Detect which cell encompasses the target text, then output its [X, Y] center coordinate. 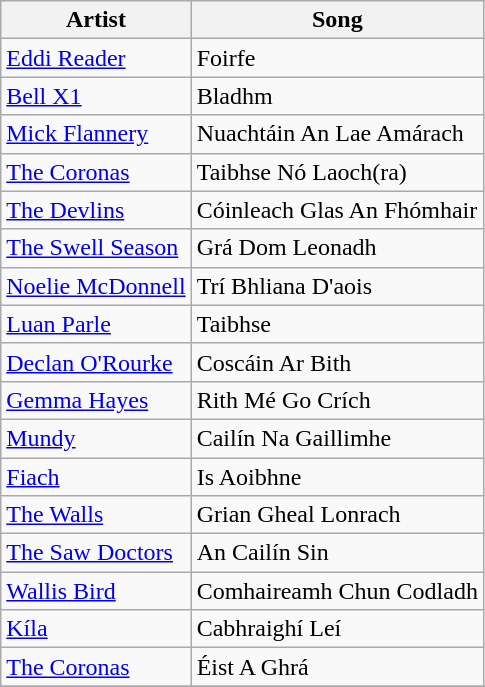
Luan Parle [96, 324]
Mick Flannery [96, 134]
Eddi Reader [96, 58]
Kíla [96, 629]
Nuachtáin An Lae Amárach [337, 134]
Declan O'Rourke [96, 362]
Artist [96, 20]
Mundy [96, 438]
Cabhraighí Leí [337, 629]
Rith Mé Go Crích [337, 400]
Taibhse [337, 324]
Noelie McDonnell [96, 286]
Fiach [96, 477]
Bell X1 [96, 96]
Gemma Hayes [96, 400]
The Swell Season [96, 248]
Foirfe [337, 58]
Bladhm [337, 96]
Coscáin Ar Bith [337, 362]
Éist A Ghrá [337, 667]
The Devlins [96, 210]
Taibhse Nó Laoch(ra) [337, 172]
Cóinleach Glas An Fhómhair [337, 210]
Grá Dom Leonadh [337, 248]
Cailín Na Gaillimhe [337, 438]
Song [337, 20]
Grian Gheal Lonrach [337, 515]
The Walls [96, 515]
Is Aoibhne [337, 477]
Comhaireamh Chun Codladh [337, 591]
The Saw Doctors [96, 553]
Trí Bhliana D'aois [337, 286]
An Cailín Sin [337, 553]
Wallis Bird [96, 591]
